Provide the (x, y) coordinate of the cell's center where the given text is located.  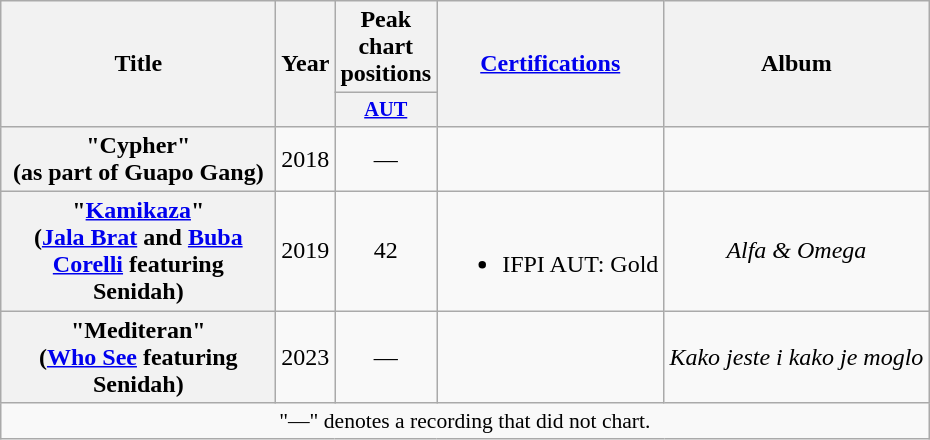
Album (796, 64)
Peak chart positions (386, 47)
Kako jeste i kako je moglo (796, 357)
42 (386, 252)
IFPI AUT: Gold (550, 252)
2023 (306, 357)
"Kamikaza"(Jala Brat and Buba Corelli featuring Senidah) (138, 252)
AUT (386, 110)
"Cypher"(as part of Guapo Gang) (138, 158)
Alfa & Omega (796, 252)
Title (138, 64)
2019 (306, 252)
Certifications (550, 64)
2018 (306, 158)
"Mediteran"(Who See featuring Senidah) (138, 357)
Year (306, 64)
"—" denotes a recording that did not chart. (465, 421)
